Identify which cell holds the provided text, then report its [X, Y] central coordinate. 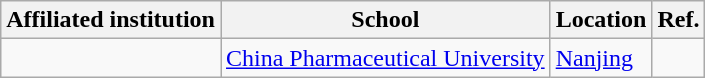
Nanjing [601, 58]
Affiliated institution [111, 20]
Location [601, 20]
Ref. [678, 20]
China Pharmaceutical University [385, 58]
School [385, 20]
